For the text-containing cell, return its midpoint in [X, Y] coordinate format. 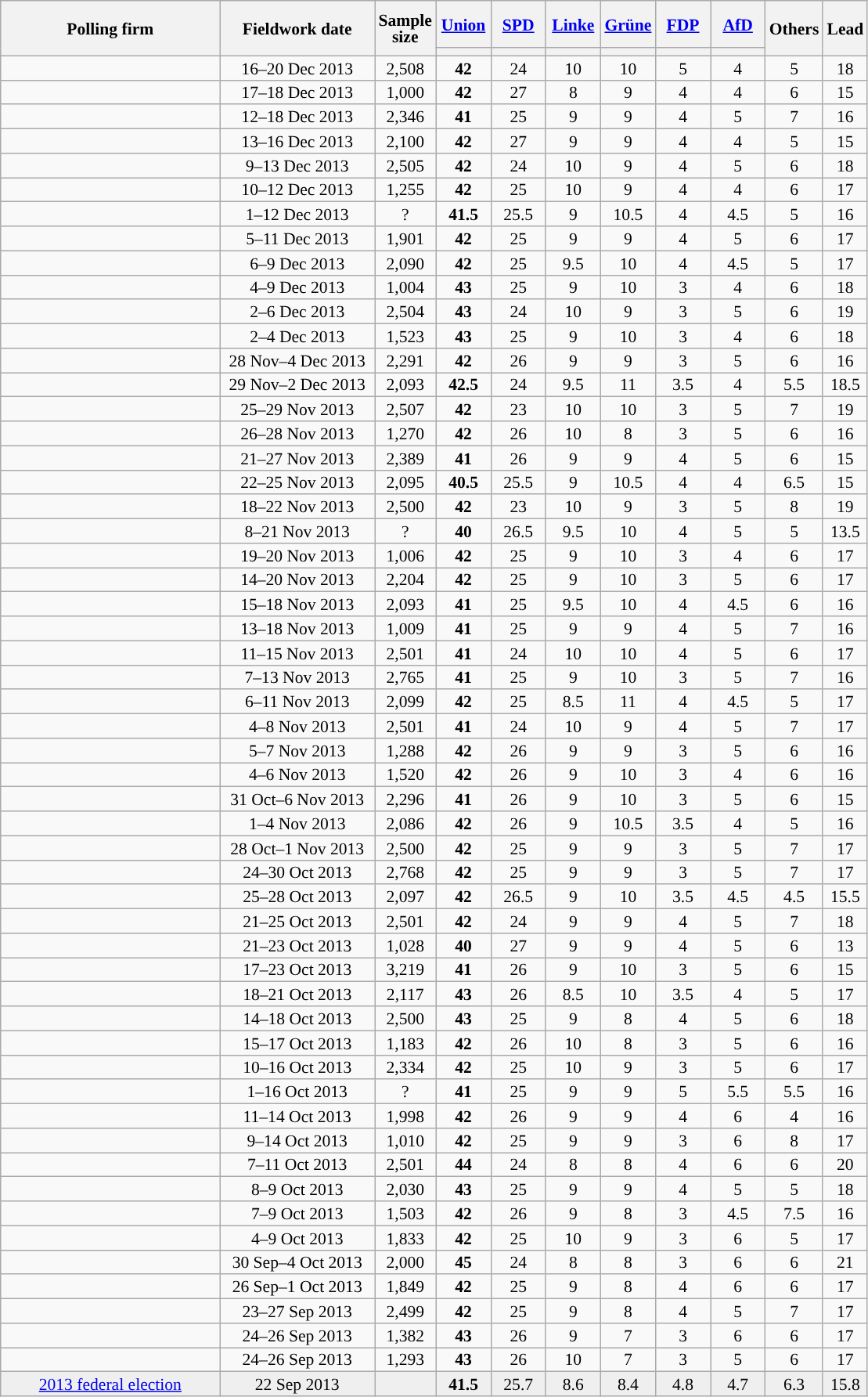
5–7 Nov 2013 [297, 750]
6–9 Dec 2013 [297, 263]
4.8 [683, 1384]
7.5 [794, 1214]
25–28 Oct 2013 [297, 897]
30 Sep–4 Oct 2013 [297, 1262]
10–12 Dec 2013 [297, 190]
2,030 [405, 1189]
40.5 [463, 482]
1,009 [405, 628]
2,204 [405, 579]
Samplesize [405, 28]
28 Oct–1 Nov 2013 [297, 847]
Others [794, 28]
Linke [573, 24]
4.7 [738, 1384]
1,004 [405, 287]
2,296 [405, 799]
8–9 Oct 2013 [297, 1189]
13 [845, 946]
1,901 [405, 238]
2,389 [405, 457]
1,503 [405, 1214]
1,010 [405, 1140]
21–25 Oct 2013 [297, 921]
26 Sep–1 Oct 2013 [297, 1287]
16–20 Dec 2013 [297, 67]
19–20 Nov 2013 [297, 556]
2,499 [405, 1311]
6–11 Nov 2013 [297, 702]
2,100 [405, 141]
7–13 Nov 2013 [297, 677]
2,117 [405, 995]
25–29 Nov 2013 [297, 409]
15–18 Nov 2013 [297, 605]
17–18 Dec 2013 [297, 92]
8.6 [573, 1384]
7–9 Oct 2013 [297, 1214]
2,768 [405, 872]
1–4 Nov 2013 [297, 824]
4–8 Nov 2013 [297, 727]
1,382 [405, 1336]
22–25 Nov 2013 [297, 482]
4–9 Dec 2013 [297, 287]
Lead [845, 28]
13–16 Dec 2013 [297, 141]
21–27 Nov 2013 [297, 457]
Union [463, 24]
3,219 [405, 969]
2,000 [405, 1262]
9–13 Dec 2013 [297, 166]
1,288 [405, 750]
2,086 [405, 824]
1,523 [405, 337]
13–18 Nov 2013 [297, 628]
2,507 [405, 409]
4–6 Nov 2013 [297, 775]
2,097 [405, 897]
18–21 Oct 2013 [297, 995]
1,000 [405, 92]
2,099 [405, 702]
12–18 Dec 2013 [297, 117]
14–18 Oct 2013 [297, 1018]
FDP [683, 24]
31 Oct–6 Nov 2013 [297, 799]
6.3 [794, 1384]
44 [463, 1165]
17–23 Oct 2013 [297, 969]
2,346 [405, 117]
22 Sep 2013 [297, 1384]
2013 federal election [110, 1384]
1,006 [405, 556]
1,183 [405, 1043]
26–28 Nov 2013 [297, 434]
1,998 [405, 1117]
1,293 [405, 1359]
SPD [518, 24]
1,028 [405, 946]
28 Nov–4 Dec 2013 [297, 360]
2,505 [405, 166]
20 [845, 1165]
1,833 [405, 1237]
45 [463, 1262]
21–23 Oct 2013 [297, 946]
11–14 Oct 2013 [297, 1117]
2,508 [405, 67]
8.4 [628, 1384]
Polling firm [110, 28]
2,765 [405, 677]
6.5 [794, 482]
Fieldwork date [297, 28]
2,090 [405, 263]
25.7 [518, 1384]
1,270 [405, 434]
2,334 [405, 1067]
15.8 [845, 1384]
15–17 Oct 2013 [297, 1043]
11–15 Nov 2013 [297, 653]
Grüne [628, 24]
1,520 [405, 775]
8–21 Nov 2013 [297, 531]
15.5 [845, 897]
9–14 Oct 2013 [297, 1140]
1,255 [405, 190]
29 Nov–2 Dec 2013 [297, 385]
2–6 Dec 2013 [297, 312]
2,095 [405, 482]
4–9 Oct 2013 [297, 1237]
1–16 Oct 2013 [297, 1092]
24–30 Oct 2013 [297, 872]
1,849 [405, 1287]
7–11 Oct 2013 [297, 1165]
5–11 Dec 2013 [297, 238]
AfD [738, 24]
21 [845, 1262]
14–20 Nov 2013 [297, 579]
23–27 Sep 2013 [297, 1311]
2–4 Dec 2013 [297, 337]
1–12 Dec 2013 [297, 215]
42.5 [463, 385]
2,291 [405, 360]
18.5 [845, 385]
18–22 Nov 2013 [297, 507]
2,504 [405, 312]
10–16 Oct 2013 [297, 1067]
13.5 [845, 531]
